Determine the (x, y) coordinate at the center of the cell enclosing the given text.  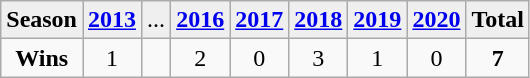
... (156, 20)
Season (42, 20)
Total (498, 20)
2013 (112, 20)
3 (318, 58)
2 (200, 58)
2020 (436, 20)
Wins (42, 58)
2018 (318, 20)
2017 (260, 20)
7 (498, 58)
2016 (200, 20)
2019 (378, 20)
